Search for the cell housing the specified text and yield its (X, Y) center coordinate. 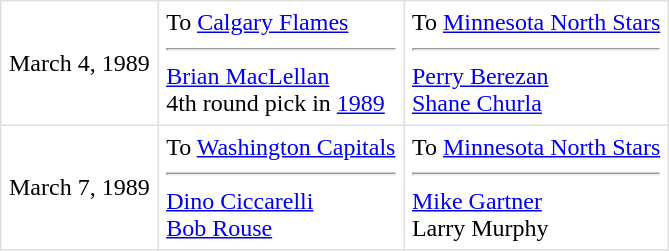
To Washington Capitals Dino CiccarelliBob Rouse (281, 187)
To Calgary Flames Brian MacLellan4th round pick in 1989 (281, 63)
March 4, 1989 (80, 63)
March 7, 1989 (80, 187)
To Minnesota North Stars Mike GartnerLarry Murphy (536, 187)
To Minnesota North Stars Perry BerezanShane Churla (536, 63)
